Determine the [x, y] coordinate at the center of the cell enclosing the given text.  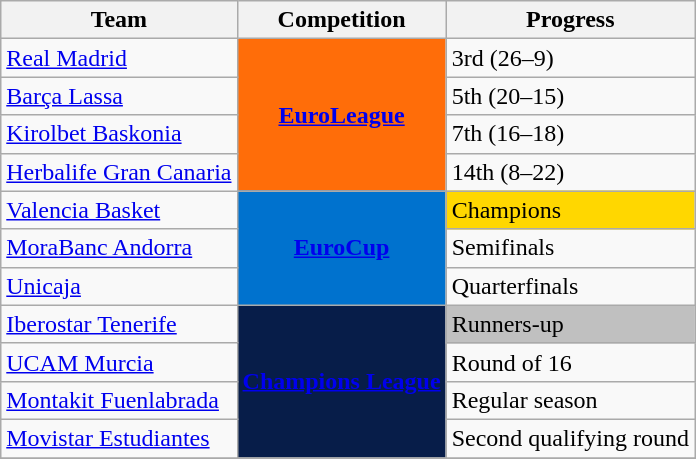
Movistar Estudiantes [119, 438]
Unicaja [119, 286]
Barça Lassa [119, 96]
Progress [570, 20]
Second qualifying round [570, 438]
Round of 16 [570, 362]
EuroLeague [342, 115]
Regular season [570, 400]
Montakit Fuenlabrada [119, 400]
EuroCup [342, 248]
Semifinals [570, 248]
Kirolbet Baskonia [119, 134]
5th (20–15) [570, 96]
Runners-up [570, 324]
14th (8–22) [570, 172]
Herbalife Gran Canaria [119, 172]
Champions League [342, 381]
Team [119, 20]
MoraBanc Andorra [119, 248]
Iberostar Tenerife [119, 324]
3rd (26–9) [570, 58]
Real Madrid [119, 58]
Champions [570, 210]
Quarterfinals [570, 286]
UCAM Murcia [119, 362]
7th (16–18) [570, 134]
Valencia Basket [119, 210]
Competition [342, 20]
